Capture the cell that displays the provided text and extract its (X, Y) central coordinate. 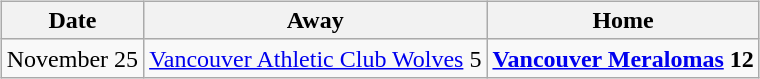
Home (623, 20)
Date (72, 20)
Away (316, 20)
November 25 (72, 58)
Vancouver Meralomas 12 (623, 58)
Vancouver Athletic Club Wolves 5 (316, 58)
